Extract the (x, y) coordinate from the center of the cell holding the provided text.  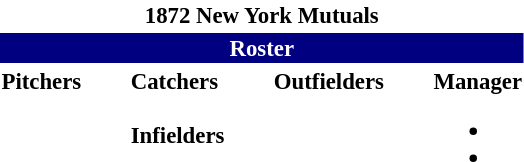
1872 New York Mutuals (262, 15)
Roster (262, 48)
